Find where the given text appears and provide that cell's center as [x, y] coordinate. 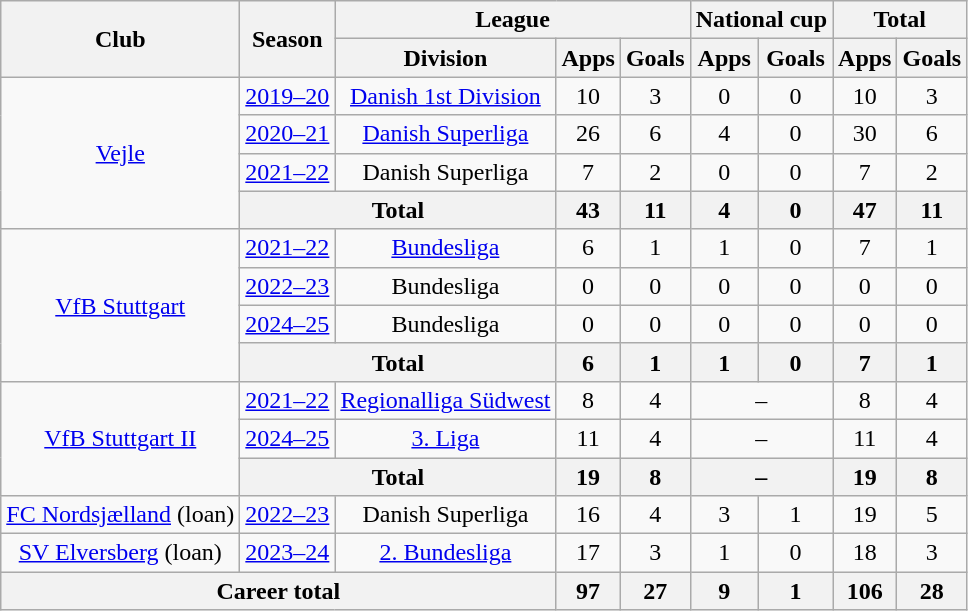
97 [588, 591]
Division [446, 58]
Regionalliga Südwest [446, 400]
Vejle [120, 153]
3. Liga [446, 438]
106 [865, 591]
17 [588, 553]
2019–20 [288, 96]
FC Nordsjælland (loan) [120, 515]
League [512, 20]
43 [588, 210]
5 [932, 515]
47 [865, 210]
27 [655, 591]
Season [288, 39]
16 [588, 515]
VfB Stuttgart II [120, 438]
26 [588, 134]
2020–21 [288, 134]
Danish 1st Division [446, 96]
Career total [278, 591]
2023–24 [288, 553]
30 [865, 134]
Club [120, 39]
SV Elversberg (loan) [120, 553]
28 [932, 591]
2. Bundesliga [446, 553]
National cup [761, 20]
9 [724, 591]
18 [865, 553]
VfB Stuttgart [120, 305]
